Provide the [x, y] coordinate of the cell's center where the given text is located.  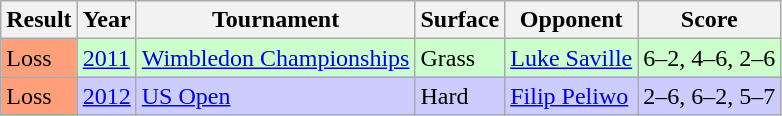
Year [106, 20]
6–2, 4–6, 2–6 [710, 58]
Score [710, 20]
Luke Saville [572, 58]
2011 [106, 58]
Result [39, 20]
Grass [460, 58]
2–6, 6–2, 5–7 [710, 96]
Surface [460, 20]
Tournament [276, 20]
US Open [276, 96]
Hard [460, 96]
Filip Peliwo [572, 96]
Wimbledon Championships [276, 58]
2012 [106, 96]
Opponent [572, 20]
